Extract the [X, Y] coordinate from the center of the cell holding the provided text.  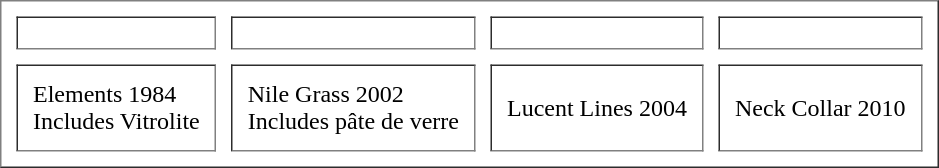
Lucent Lines 2004 [596, 108]
Nile Grass 2002Includes pâte de verre [353, 108]
Elements 1984Includes Vitrolite [116, 108]
Neck Collar 2010 [820, 108]
